Capture the cell that displays the provided text and extract its (x, y) central coordinate. 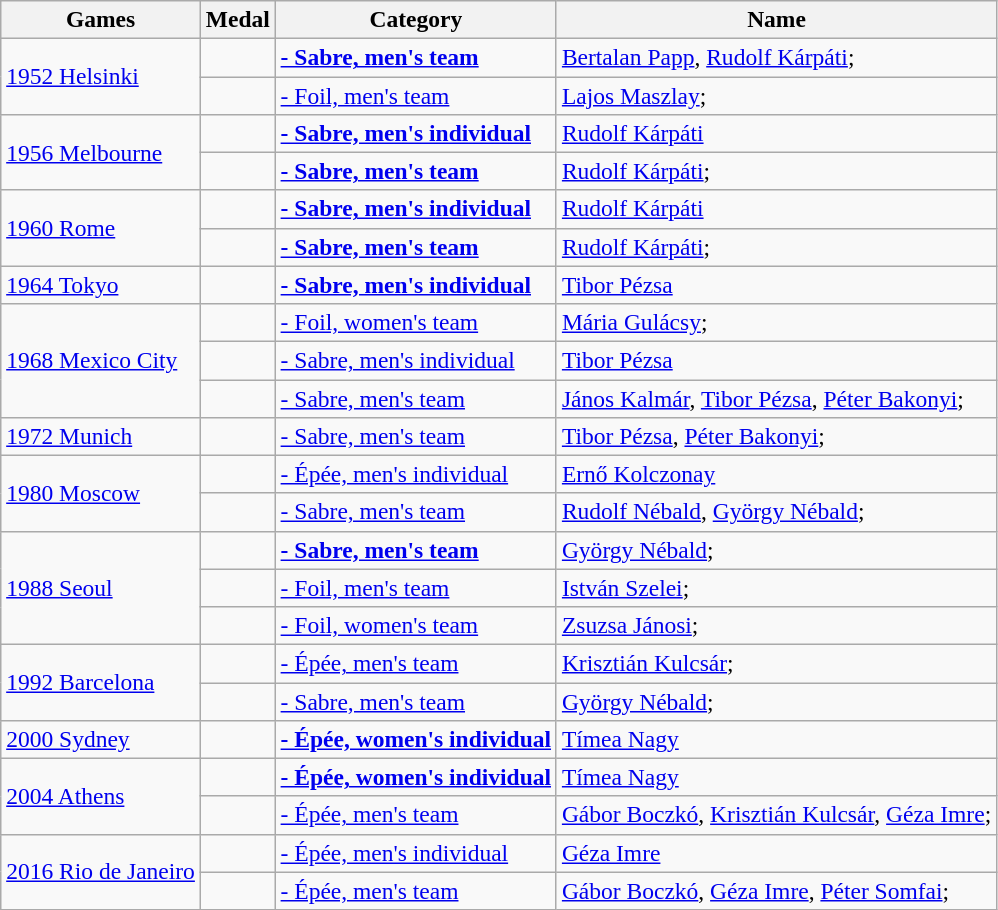
Lajos Maszlay; (776, 95)
Rudolf Nébald, György Nébald; (776, 512)
Ernő Kolczonay (776, 474)
Games (101, 19)
2016 Rio de Janeiro (101, 872)
1980 Moscow (101, 493)
2004 Athens (101, 796)
2000 Sydney (101, 739)
1960 Rome (101, 228)
Zsuzsa Jánosi; (776, 625)
1952 Helsinki (101, 76)
1956 Melbourne (101, 152)
1972 Munich (101, 436)
1968 Mexico City (101, 360)
István Szelei; (776, 588)
1964 Tokyo (101, 285)
Medal (238, 19)
Mária Gulácsy; (776, 322)
Gábor Boczkó, Géza Imre, Péter Somfai; (776, 891)
Gábor Boczkó, Krisztián Kulcsár, Géza Imre; (776, 815)
Géza Imre (776, 853)
Category (416, 19)
János Kalmár, Tibor Pézsa, Péter Bakonyi; (776, 398)
Bertalan Papp, Rudolf Kárpáti; (776, 57)
Krisztián Kulcsár; (776, 663)
Tibor Pézsa, Péter Bakonyi; (776, 436)
1992 Barcelona (101, 682)
Name (776, 19)
1988 Seoul (101, 588)
